Output the (X, Y) coordinate of the center of the cell containing the given text.  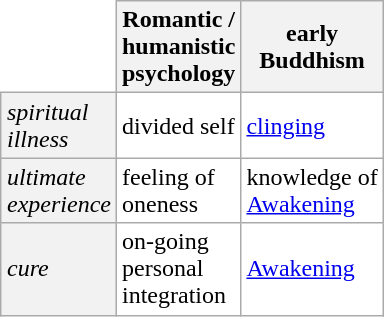
earlyBuddhism (312, 47)
spiritualillness (58, 126)
Romantic /humanisticpsychology (178, 47)
divided self (178, 126)
feeling ofoneness (178, 190)
clinging (312, 126)
on-goingpersonalintegration (178, 269)
cure (58, 269)
knowledge ofAwakening (312, 190)
Awakening (312, 269)
ultimateexperience (58, 190)
